Return [X, Y] of the center of cell containing provided text 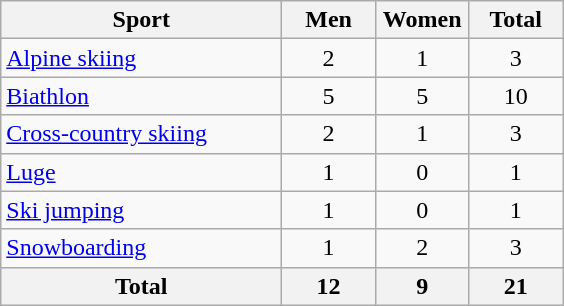
Snowboarding [142, 248]
Luge [142, 172]
10 [516, 96]
Cross-country skiing [142, 134]
Ski jumping [142, 210]
Biathlon [142, 96]
Alpine skiing [142, 58]
21 [516, 286]
Women [422, 20]
Men [329, 20]
12 [329, 286]
Sport [142, 20]
9 [422, 286]
